Search for the cell housing the specified text and yield its (x, y) center coordinate. 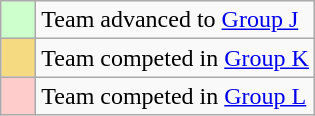
Team competed in Group K (176, 58)
Team competed in Group L (176, 96)
Team advanced to Group J (176, 20)
